Search for the cell housing the specified text and yield its [x, y] center coordinate. 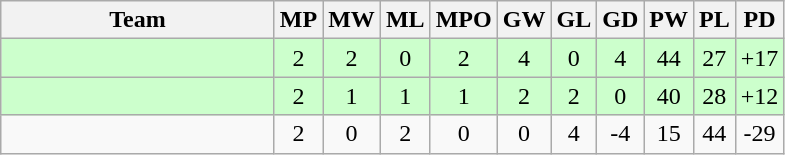
-4 [620, 134]
MPO [464, 20]
-29 [760, 134]
MW [352, 20]
+17 [760, 58]
Team [138, 20]
GL [574, 20]
40 [669, 96]
PD [760, 20]
GW [524, 20]
27 [714, 58]
28 [714, 96]
ML [405, 20]
+12 [760, 96]
MP [298, 20]
PW [669, 20]
GD [620, 20]
PL [714, 20]
15 [669, 134]
